For the text-containing cell, return its midpoint in (X, Y) coordinate format. 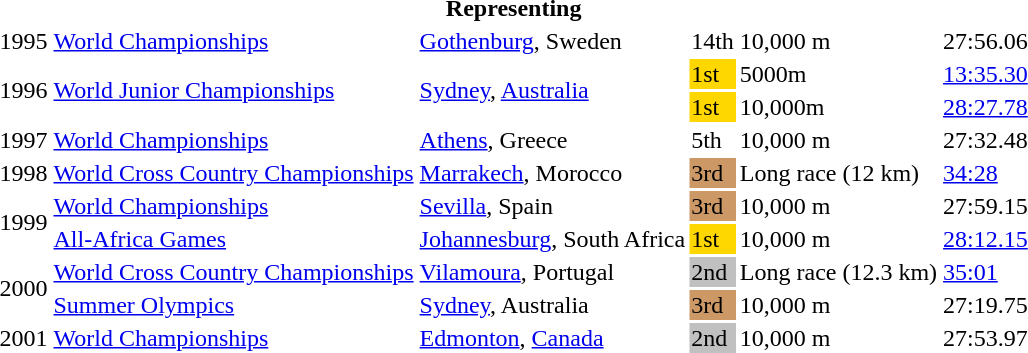
14th (713, 41)
All-Africa Games (234, 239)
Vilamoura, Portugal (552, 272)
Sevilla, Spain (552, 206)
Gothenburg, Sweden (552, 41)
World Junior Championships (234, 90)
5th (713, 140)
10,000m (838, 107)
Athens, Greece (552, 140)
Summer Olympics (234, 305)
Long race (12 km) (838, 173)
Edmonton, Canada (552, 338)
Marrakech, Morocco (552, 173)
Long race (12.3 km) (838, 272)
Johannesburg, South Africa (552, 239)
5000m (838, 74)
